Detect which cell encompasses the target text, then output its (X, Y) center coordinate. 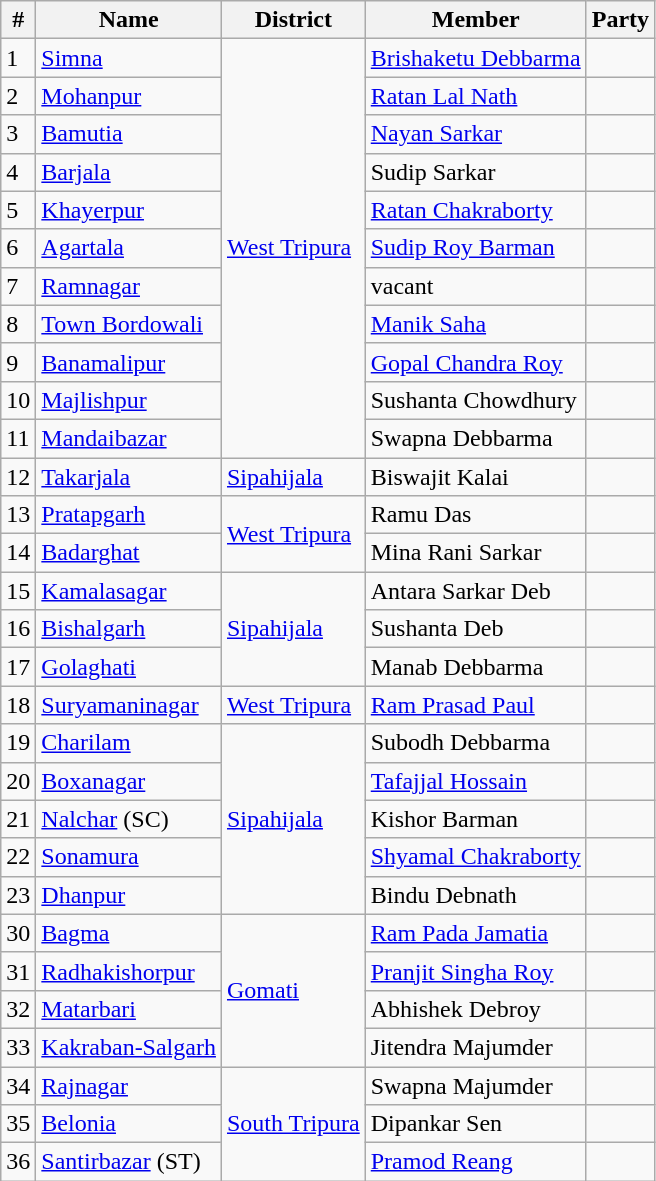
Simna (129, 58)
Swapna Majumder (476, 1085)
8 (18, 324)
14 (18, 553)
10 (18, 400)
Brishaketu Debbarma (476, 58)
2 (18, 96)
4 (18, 172)
Mandaibazar (129, 438)
Member (476, 20)
Ratan Chakraborty (476, 210)
Dhanpur (129, 895)
30 (18, 933)
Golaghati (129, 667)
15 (18, 591)
Bishalgarh (129, 629)
Khayerpur (129, 210)
Majlishpur (129, 400)
Matarbari (129, 1009)
Sushanta Chowdhury (476, 400)
Sudip Roy Barman (476, 248)
Barjala (129, 172)
Belonia (129, 1124)
Sudip Sarkar (476, 172)
11 (18, 438)
Ram Prasad Paul (476, 705)
34 (18, 1085)
Ramnagar (129, 286)
21 (18, 819)
Dipankar Sen (476, 1124)
22 (18, 857)
31 (18, 971)
Suryamaninagar (129, 705)
3 (18, 134)
19 (18, 743)
35 (18, 1124)
Kakraban-Salgarh (129, 1047)
17 (18, 667)
18 (18, 705)
Banamalipur (129, 362)
Antara Sarkar Deb (476, 591)
Nalchar (SC) (129, 819)
5 (18, 210)
Tafajjal Hossain (476, 781)
Manik Saha (476, 324)
Radhakishorpur (129, 971)
Badarghat (129, 553)
Bindu Debnath (476, 895)
Biswajit Kalai (476, 477)
Nayan Sarkar (476, 134)
District (293, 20)
32 (18, 1009)
Pratapgarh (129, 515)
6 (18, 248)
Rajnagar (129, 1085)
Bagma (129, 933)
Sushanta Deb (476, 629)
Takarjala (129, 477)
Subodh Debbarma (476, 743)
vacant (476, 286)
Abhishek Debroy (476, 1009)
South Tripura (293, 1123)
9 (18, 362)
Pranjit Singha Roy (476, 971)
Charilam (129, 743)
Ratan Lal Nath (476, 96)
Santirbazar (ST) (129, 1162)
16 (18, 629)
13 (18, 515)
Town Bordowali (129, 324)
12 (18, 477)
23 (18, 895)
Mina Rani Sarkar (476, 553)
36 (18, 1162)
1 (18, 58)
Kamalasagar (129, 591)
Shyamal Chakraborty (476, 857)
Kishor Barman (476, 819)
Bamutia (129, 134)
Swapna Debbarma (476, 438)
20 (18, 781)
Ramu Das (476, 515)
Name (129, 20)
33 (18, 1047)
# (18, 20)
Pramod Reang (476, 1162)
Boxanagar (129, 781)
Mohanpur (129, 96)
Ram Pada Jamatia (476, 933)
Manab Debbarma (476, 667)
Gopal Chandra Roy (476, 362)
Sonamura (129, 857)
Jitendra Majumder (476, 1047)
7 (18, 286)
Agartala (129, 248)
Party (620, 20)
Gomati (293, 990)
